From the cell containing the given text, extract its center point as [x, y] coordinate. 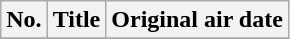
No. [24, 20]
Title [76, 20]
Original air date [198, 20]
